Identify which cell holds the provided text, then report its (x, y) central coordinate. 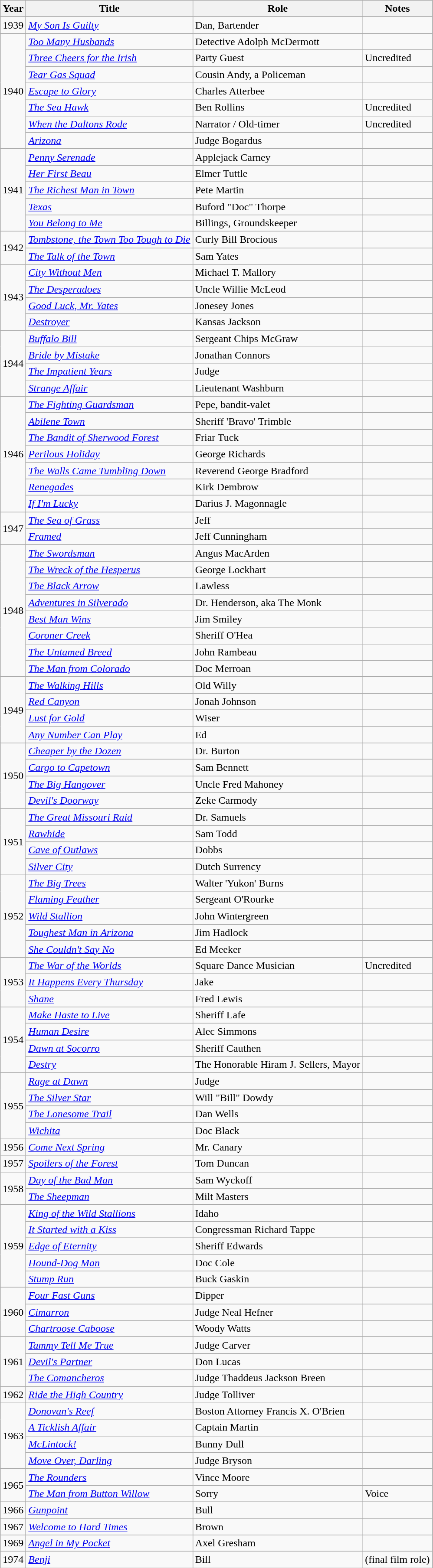
The Impatient Years (109, 372)
John Rambeau (278, 652)
1956 (13, 1147)
1950 (13, 776)
Sam Bennett (278, 768)
Jeff Cunningham (278, 537)
Tammy Tell Me True (109, 1345)
Jonah Johnson (278, 701)
Title (109, 9)
Sheriff Edwards (278, 1246)
The Black Arrow (109, 586)
Benji (109, 1560)
Charles Atterbee (278, 91)
Ed (278, 735)
King of the Wild Stallions (109, 1213)
The Rounders (109, 1477)
Notes (397, 9)
Reverend George Bradford (278, 470)
A Ticklish Affair (109, 1428)
Bull (278, 1510)
Sam Wyckoff (278, 1180)
Dutch Surrency (278, 867)
Her First Beau (109, 173)
The Desperadoes (109, 289)
1955 (13, 1106)
The Man from Colorado (109, 668)
Perilous Holiday (109, 454)
Boston Attorney Francis X. O'Brien (278, 1411)
Ed Meeker (278, 949)
Jonathan Connors (278, 355)
Curly Bill Brocious (278, 240)
Ben Rollins (278, 108)
Judge Carver (278, 1345)
Detective Adolph McDermott (278, 42)
Dan, Bartender (278, 25)
1966 (13, 1510)
Sam Yates (278, 256)
Judge Bryson (278, 1460)
Will "Bill" Dowdy (278, 1098)
Kansas Jackson (278, 322)
1948 (13, 611)
1961 (13, 1362)
1954 (13, 1040)
Devil's Partner (109, 1362)
Jim Hadlock (278, 932)
Dr. Samuels (278, 817)
Buford "Doc" Thorpe (278, 207)
Applejack Carney (278, 157)
Pepe, bandit-valet (278, 404)
Tear Gas Squad (109, 75)
Friar Tuck (278, 437)
Axel Gresham (278, 1543)
Judge Tolliver (278, 1395)
Coroner Creek (109, 636)
Wiser (278, 718)
Too Many Husbands (109, 42)
Voice (397, 1493)
The Big Trees (109, 883)
Strange Affair (109, 388)
Adventures in Silverado (109, 603)
Sergeant Chips McGraw (278, 339)
1967 (13, 1526)
Judge Neal Hefner (278, 1312)
The Fighting Guardsman (109, 404)
(final film role) (397, 1560)
The Walking Hills (109, 685)
Vince Moore (278, 1477)
Framed (109, 537)
George Lockhart (278, 570)
It Started with a Kiss (109, 1229)
Dan Wells (278, 1114)
The Walls Came Tumbling Down (109, 470)
Sheriff Lafe (278, 1015)
Lust for Gold (109, 718)
George Richards (278, 454)
Bride by Mistake (109, 355)
McLintock! (109, 1444)
Brown (278, 1526)
Shane (109, 998)
1965 (13, 1485)
Hound-Dog Man (109, 1263)
1944 (13, 363)
1947 (13, 528)
Party Guest (278, 58)
My Son Is Guilty (109, 25)
1953 (13, 982)
1939 (13, 25)
Tombstone, the Town Too Tough to Die (109, 240)
Darius J. Magonnagle (278, 504)
Arizona (109, 140)
The Silver Star (109, 1098)
Toughest Man in Arizona (109, 932)
Flaming Feather (109, 900)
Red Canyon (109, 701)
1949 (13, 710)
Cheaper by the Dozen (109, 751)
Sergeant O'Rourke (278, 900)
Good Luck, Mr. Yates (109, 306)
Walter 'Yukon' Burns (278, 883)
Welcome to Hard Times (109, 1526)
Elmer Tuttle (278, 173)
The Sea of Grass (109, 520)
Make Haste to Live (109, 1015)
The Man from Button Willow (109, 1493)
Role (278, 9)
Devil's Doorway (109, 801)
It Happens Every Thursday (109, 982)
Angus MacArden (278, 553)
Edge of Eternity (109, 1246)
Tom Duncan (278, 1164)
1960 (13, 1312)
Angel in My Pocket (109, 1543)
Move Over, Darling (109, 1460)
If I'm Lucky (109, 504)
1957 (13, 1164)
Destroyer (109, 322)
You Belong to Me (109, 223)
Fred Lewis (278, 998)
Penny Serenade (109, 157)
Narrator / Old-timer (278, 124)
Dr. Burton (278, 751)
Renegades (109, 487)
Year (13, 9)
The War of the Worlds (109, 965)
Uncle Fred Mahoney (278, 784)
Dipper (278, 1296)
Cave of Outlaws (109, 850)
Come Next Spring (109, 1147)
The Untamed Breed (109, 652)
Ride the High Country (109, 1395)
Chartroose Caboose (109, 1329)
Doc Black (278, 1131)
The Swordsman (109, 553)
Gunpoint (109, 1510)
Jeff (278, 520)
Buck Gaskin (278, 1279)
Woody Watts (278, 1329)
When the Daltons Rode (109, 124)
Captain Martin (278, 1428)
Sheriff Cauthen (278, 1048)
The Talk of the Town (109, 256)
Lieutenant Washburn (278, 388)
Mr. Canary (278, 1147)
Any Number Can Play (109, 735)
1951 (13, 842)
Pete Martin (278, 190)
Destry (109, 1065)
Escape to Glory (109, 91)
1958 (13, 1188)
Milt Masters (278, 1196)
Judge Thaddeus Jackson Breen (278, 1378)
The Sheepman (109, 1196)
Four Fast Guns (109, 1296)
The Sea Hawk (109, 108)
Michael T. Mallory (278, 273)
Three Cheers for the Irish (109, 58)
Kirk Dembrow (278, 487)
Billings, Groundskeeper (278, 223)
Square Dance Musician (278, 965)
Abilene Town (109, 421)
The Honorable Hiram J. Sellers, Mayor (278, 1065)
1946 (13, 454)
Bunny Dull (278, 1444)
Uncle Willie McLeod (278, 289)
The Great Missouri Raid (109, 817)
Cimarron (109, 1312)
Dobbs (278, 850)
1941 (13, 190)
Wild Stallion (109, 916)
Best Man Wins (109, 619)
John Wintergreen (278, 916)
Zeke Carmody (278, 801)
Old Willy (278, 685)
Jim Smiley (278, 619)
Buffalo Bill (109, 339)
The Richest Man in Town (109, 190)
Doc Merroan (278, 668)
She Couldn't Say No (109, 949)
Alec Simmons (278, 1032)
Bill (278, 1560)
1943 (13, 297)
1969 (13, 1543)
Jonesey Jones (278, 306)
Don Lucas (278, 1362)
Doc Cole (278, 1263)
Texas (109, 207)
Wichita (109, 1131)
Dr. Henderson, aka The Monk (278, 603)
1959 (13, 1246)
The Comancheros (109, 1378)
Spoilers of the Forest (109, 1164)
Sheriff 'Bravo' Trimble (278, 421)
1974 (13, 1560)
Rage at Dawn (109, 1081)
Cousin Andy, a Policeman (278, 75)
1963 (13, 1436)
Jake (278, 982)
Day of the Bad Man (109, 1180)
Congressman Richard Tappe (278, 1229)
Dawn at Socorro (109, 1048)
Silver City (109, 867)
Sam Todd (278, 834)
The Lonesome Trail (109, 1114)
Stump Run (109, 1279)
The Wreck of the Hesperus (109, 570)
1942 (13, 248)
City Without Men (109, 273)
Rawhide (109, 834)
Lawless (278, 586)
Donovan's Reef (109, 1411)
The Big Hangover (109, 784)
1952 (13, 916)
1940 (13, 91)
Judge Bogardus (278, 140)
Human Desire (109, 1032)
Sorry (278, 1493)
1962 (13, 1395)
Sheriff O'Hea (278, 636)
Idaho (278, 1213)
The Bandit of Sherwood Forest (109, 437)
Cargo to Capetown (109, 768)
